Identify which cell holds the provided text, then report its [x, y] central coordinate. 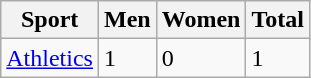
Men [127, 20]
Sport [50, 20]
Women [201, 20]
0 [201, 58]
Athletics [50, 58]
Total [278, 20]
